Find where the given text appears and provide that cell's center as [x, y] coordinate. 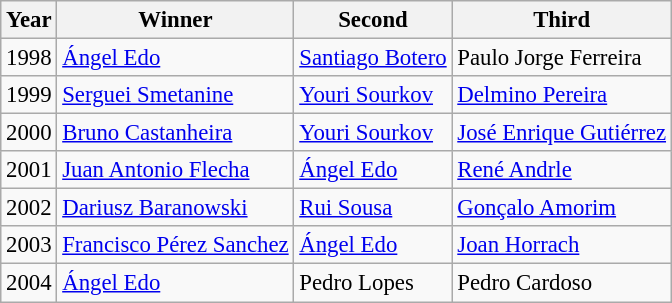
2004 [29, 283]
2002 [29, 208]
2003 [29, 245]
Gonçalo Amorim [562, 208]
2000 [29, 133]
René Andrle [562, 170]
Serguei Smetanine [176, 95]
Third [562, 20]
Paulo Jorge Ferreira [562, 58]
Francisco Pérez Sanchez [176, 245]
Joan Horrach [562, 245]
Pedro Cardoso [562, 283]
1998 [29, 58]
Dariusz Baranowski [176, 208]
Pedro Lopes [373, 283]
Santiago Botero [373, 58]
Delmino Pereira [562, 95]
Rui Sousa [373, 208]
Juan Antonio Flecha [176, 170]
Year [29, 20]
Second [373, 20]
Bruno Castanheira [176, 133]
Winner [176, 20]
José Enrique Gutiérrez [562, 133]
2001 [29, 170]
1999 [29, 95]
